Find where the given text appears and provide that cell's center as (x, y) coordinate. 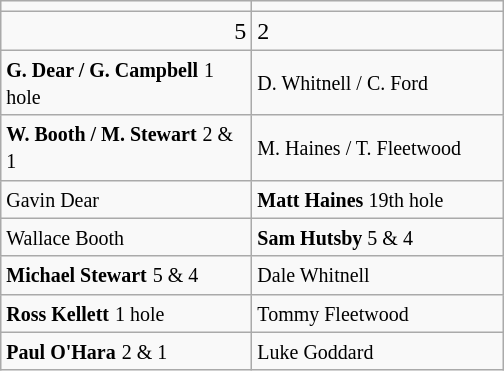
M. Haines / T. Fleetwood (378, 148)
2 (378, 31)
Matt Haines 19th hole (378, 199)
Luke Goddard (378, 351)
W. Booth / M. Stewart 2 & 1 (126, 148)
Gavin Dear (126, 199)
G. Dear / G. Campbell 1 hole (126, 82)
Michael Stewart 5 & 4 (126, 275)
5 (126, 31)
Wallace Booth (126, 237)
Tommy Fleetwood (378, 313)
Sam Hutsby 5 & 4 (378, 237)
Paul O'Hara 2 & 1 (126, 351)
Dale Whitnell (378, 275)
D. Whitnell / C. Ford (378, 82)
Ross Kellett 1 hole (126, 313)
